Detect which cell encompasses the target text, then output its (x, y) center coordinate. 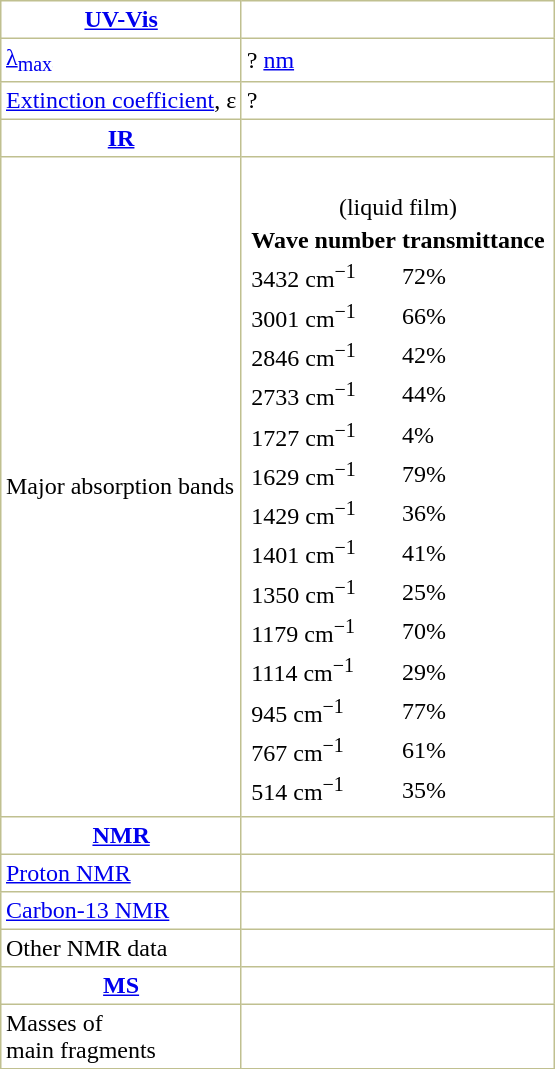
3001 cm−1 (324, 316)
41% (473, 553)
61% (473, 750)
35% (473, 790)
Extinction coefficient, ε (122, 101)
1114 cm−1 (324, 671)
1429 cm−1 (324, 513)
Other NMR data (122, 948)
29% (473, 671)
42% (473, 355)
IR (122, 139)
66% (473, 316)
1401 cm−1 (324, 553)
1179 cm−1 (324, 632)
Carbon-13 NMR (122, 910)
4% (473, 434)
25% (473, 592)
77% (473, 711)
767 cm−1 (324, 750)
? nm (398, 60)
UV-Vis (122, 20)
Masses of main fragments (122, 1036)
Major absorption bands (122, 486)
1629 cm−1 (324, 474)
2733 cm−1 (324, 395)
MS (122, 985)
514 cm−1 (324, 790)
3432 cm−1 (324, 276)
70% (473, 632)
? (398, 101)
945 cm−1 (324, 711)
1727 cm−1 (324, 434)
Wave number (324, 240)
79% (473, 474)
44% (473, 395)
λmax (122, 60)
2846 cm−1 (324, 355)
36% (473, 513)
transmittance (473, 240)
NMR (122, 835)
72% (473, 276)
1350 cm−1 (324, 592)
Proton NMR (122, 873)
(liquid film) (398, 207)
